From the cell containing the given text, extract its center point as [X, Y] coordinate. 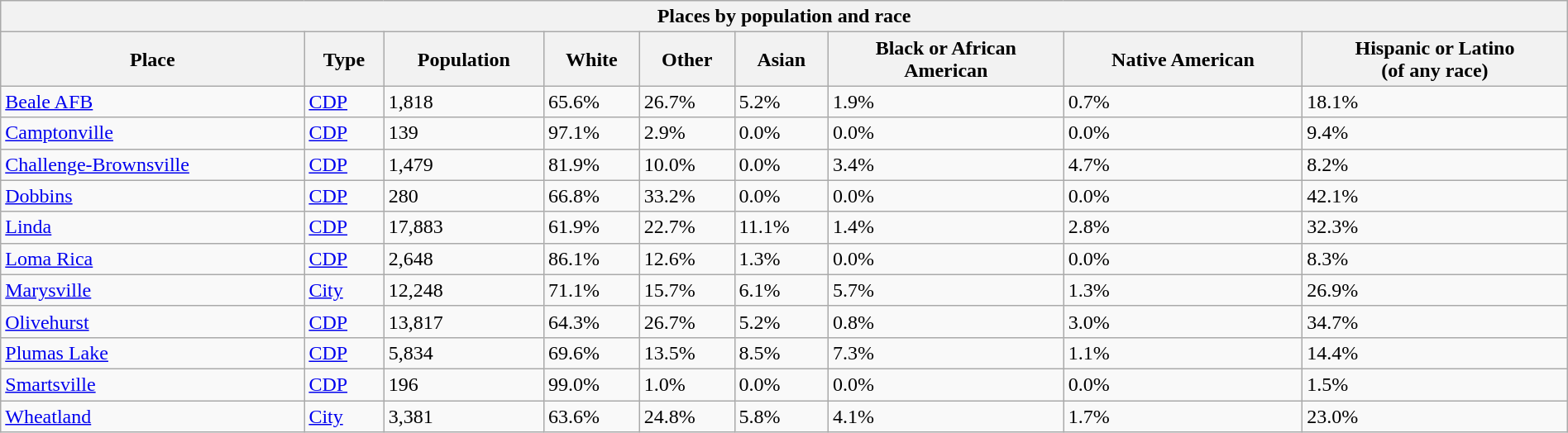
97.1% [591, 133]
13.5% [686, 353]
Wheatland [152, 416]
5.8% [781, 416]
23.0% [1436, 416]
8.2% [1436, 164]
Challenge-Brownsville [152, 164]
22.7% [686, 227]
32.3% [1436, 227]
4.1% [946, 416]
18.1% [1436, 102]
Marysville [152, 290]
17,883 [463, 227]
63.6% [591, 416]
5,834 [463, 353]
Plumas Lake [152, 353]
99.0% [591, 384]
12.6% [686, 259]
1.5% [1436, 384]
14.4% [1436, 353]
Loma Rica [152, 259]
42.1% [1436, 196]
2,648 [463, 259]
Other [686, 59]
3.0% [1183, 321]
Asian [781, 59]
65.6% [591, 102]
Native American [1183, 59]
9.4% [1436, 133]
Places by population and race [784, 17]
71.1% [591, 290]
7.3% [946, 353]
1,818 [463, 102]
Beale AFB [152, 102]
Black or AfricanAmerican [946, 59]
Linda [152, 227]
66.8% [591, 196]
11.1% [781, 227]
34.7% [1436, 321]
12,248 [463, 290]
61.9% [591, 227]
3,381 [463, 416]
1,479 [463, 164]
Camptonville [152, 133]
1.0% [686, 384]
Dobbins [152, 196]
1.1% [1183, 353]
Hispanic or Latino(of any race) [1436, 59]
139 [463, 133]
1.7% [1183, 416]
10.0% [686, 164]
33.2% [686, 196]
86.1% [591, 259]
81.9% [591, 164]
Population [463, 59]
Place [152, 59]
4.7% [1183, 164]
13,817 [463, 321]
280 [463, 196]
2.8% [1183, 227]
64.3% [591, 321]
1.4% [946, 227]
69.6% [591, 353]
26.9% [1436, 290]
6.1% [781, 290]
0.8% [946, 321]
Type [344, 59]
0.7% [1183, 102]
24.8% [686, 416]
8.3% [1436, 259]
3.4% [946, 164]
Olivehurst [152, 321]
8.5% [781, 353]
2.9% [686, 133]
Smartsville [152, 384]
1.9% [946, 102]
5.7% [946, 290]
15.7% [686, 290]
White [591, 59]
196 [463, 384]
